Return (x, y) of the center of cell containing provided text 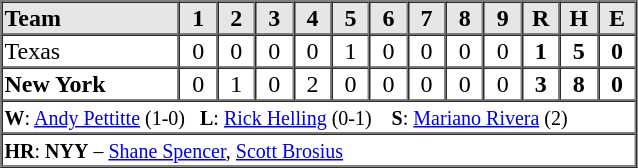
Team (91, 18)
New York (91, 84)
H (579, 18)
R (541, 18)
W: Andy Pettitte (1-0) L: Rick Helling (0-1) S: Mariano Rivera (2) (319, 116)
HR: NYY – Shane Spencer, Scott Brosius (319, 150)
Texas (91, 50)
6 (388, 18)
E (617, 18)
9 (503, 18)
7 (427, 18)
4 (312, 18)
